For the text-containing cell, return its midpoint in [X, Y] coordinate format. 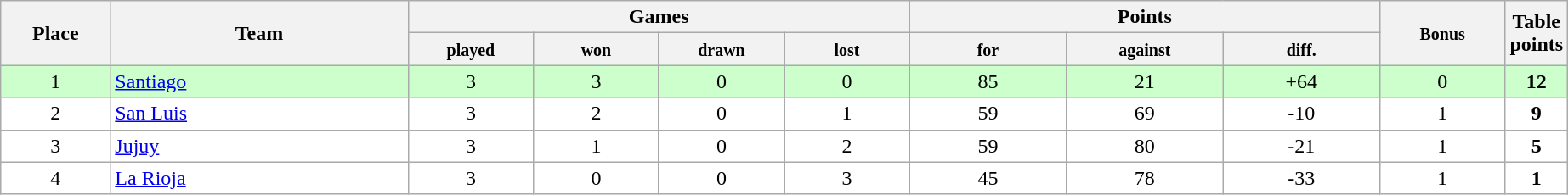
Jujuy [259, 146]
+64 [1301, 81]
-21 [1301, 146]
85 [988, 81]
Bonus [1442, 33]
for [988, 49]
Games [659, 17]
played [471, 49]
-33 [1301, 178]
45 [988, 178]
lost [847, 49]
Points [1144, 17]
80 [1145, 146]
4 [56, 178]
5 [1537, 146]
12 [1537, 81]
21 [1145, 81]
69 [1145, 114]
San Luis [259, 114]
drawn [722, 49]
78 [1145, 178]
9 [1537, 114]
won [597, 49]
Team [259, 33]
Santiago [259, 81]
La Rioja [259, 178]
Place [56, 33]
-10 [1301, 114]
Tablepoints [1537, 33]
against [1145, 49]
diff. [1301, 49]
